Identify which cell holds the provided text, then report its (X, Y) central coordinate. 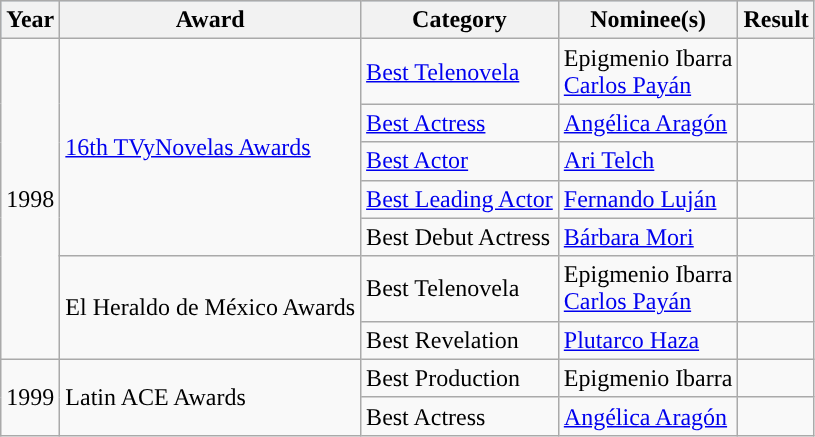
Best Leading Actor (460, 199)
Latin ACE Awards (210, 397)
Epigmenio Ibarra (648, 378)
Ari Telch (648, 161)
Fernando Luján (648, 199)
Best Revelation (460, 340)
Category (460, 20)
Plutarco Haza (648, 340)
Best Production (460, 378)
16th TVyNovelas Awards (210, 148)
El Heraldo de México Awards (210, 308)
Best Debut Actress (460, 237)
Best Actor (460, 161)
1998 (30, 199)
1999 (30, 397)
Bárbara Mori (648, 237)
Nominee(s) (648, 20)
Result (776, 20)
Year (30, 20)
Award (210, 20)
